Find where the given text appears and provide that cell's center as (x, y) coordinate. 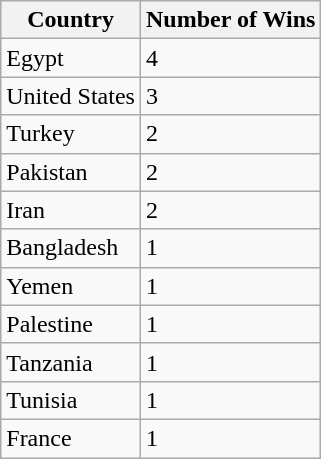
Tanzania (71, 362)
United States (71, 96)
Iran (71, 210)
Pakistan (71, 172)
3 (230, 96)
Palestine (71, 324)
Turkey (71, 134)
Number of Wins (230, 20)
Bangladesh (71, 248)
Country (71, 20)
France (71, 438)
Yemen (71, 286)
Tunisia (71, 400)
Egypt (71, 58)
4 (230, 58)
